Detect which cell encompasses the target text, then output its (X, Y) center coordinate. 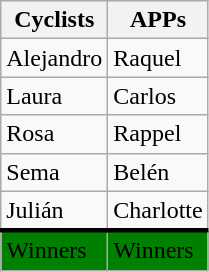
Belén (158, 172)
Alejandro (54, 58)
Laura (54, 96)
APPs (158, 20)
Charlotte (158, 211)
Sema (54, 172)
Raquel (158, 58)
Rosa (54, 134)
Rappel (158, 134)
Carlos (158, 96)
Cyclists (54, 20)
Julián (54, 211)
